From the cell containing the given text, extract its center point as [x, y] coordinate. 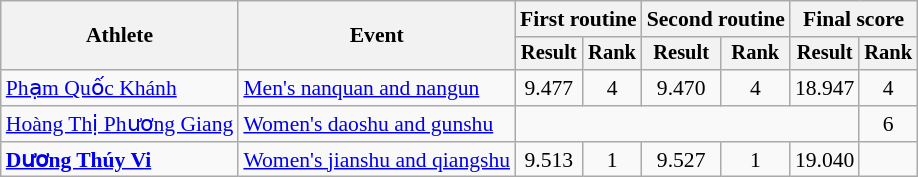
Final score [854, 19]
First routine [578, 19]
Phạm Quốc Khánh [120, 88]
Women's daoshu and gunshu [376, 124]
Men's nanquan and nangun [376, 88]
Second routine [716, 19]
Event [376, 36]
9.470 [682, 88]
18.947 [824, 88]
Athlete [120, 36]
9.477 [548, 88]
6 [888, 124]
Hoàng Thị Phương Giang [120, 124]
